Locate the cell with the specified text and output its (X, Y) center coordinate. 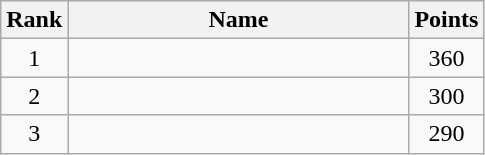
360 (446, 58)
1 (34, 58)
Rank (34, 20)
Points (446, 20)
Name (238, 20)
290 (446, 134)
3 (34, 134)
300 (446, 96)
2 (34, 96)
